Output the [X, Y] coordinate of the center of the cell containing the given text.  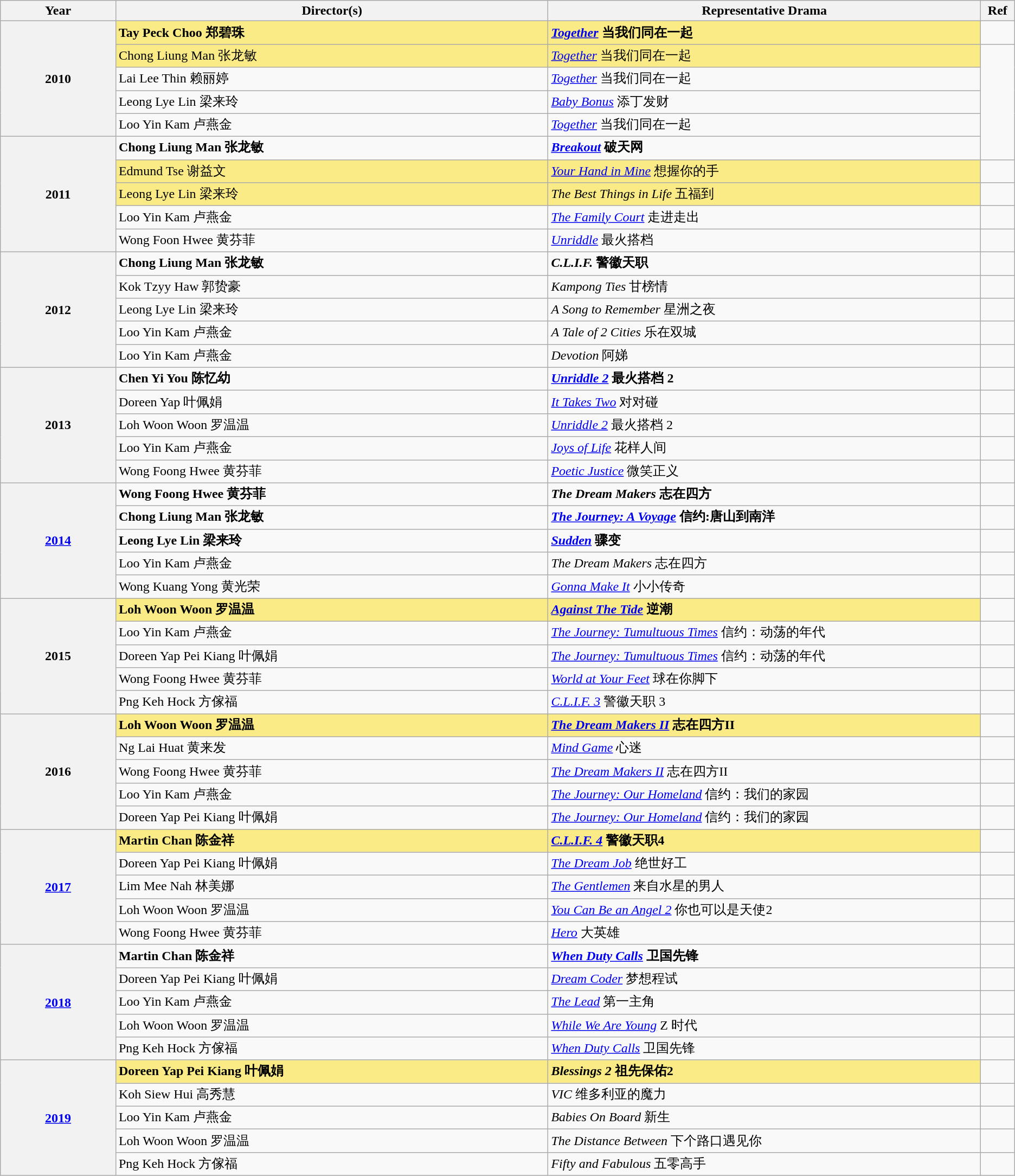
Edmund Tse 谢益文 [332, 171]
Baby Bonus 添丁发财 [765, 102]
2010 [59, 79]
Lim Mee Nah 林美娜 [332, 887]
2012 [59, 309]
Koh Siew Hui 高秀慧 [332, 1095]
Hero 大英雄 [765, 933]
A Song to Remember 星洲之夜 [765, 310]
Against The Tide 逆潮 [765, 610]
Kok Tzyy Haw 郭贽豪 [332, 286]
Kampong Ties 甘榜情 [765, 286]
Lai Lee Thin 赖丽婷 [332, 79]
2013 [59, 425]
Year [59, 11]
A Tale of 2 Cities 乐在双城 [765, 333]
C.L.I.F. 3 警徽天职 3 [765, 702]
The Journey: A Voyage 信约:唐山到南洋 [765, 517]
Sudden 骤变 [765, 540]
C.L.I.F. 4 警徽天职4 [765, 841]
The Lead 第一主角 [765, 1002]
The Dream Job 绝世好工 [765, 864]
The Family Court 走进走出 [765, 217]
Breakout 破天网 [765, 149]
Unriddle 最火搭档 [765, 241]
The Gentlemen 来自水星的男人 [765, 887]
The Distance Between 下个路口遇见你 [765, 1141]
Babies On Board 新生 [765, 1117]
You Can Be an Angel 2 你也可以是天使2 [765, 910]
Devotion 阿娣 [765, 356]
Mind Game 心迷 [765, 749]
2015 [59, 656]
Poetic Justice 微笑正义 [765, 472]
Wong Foon Hwee 黄芬菲 [332, 241]
World at Your Feet 球在你脚下 [765, 679]
Blessings 2 祖先保佑2 [765, 1072]
While We Are Young Z 时代 [765, 1025]
Gonna Make It 小小传奇 [765, 587]
Your Hand in Mine 想握你的手 [765, 171]
Ref [998, 11]
2018 [59, 1002]
Director(s) [332, 11]
The Best Things in Life 五福到 [765, 194]
2019 [59, 1117]
Wong Kuang Yong 黄光荣 [332, 587]
2016 [59, 771]
Doreen Yap 叶佩娟 [332, 402]
Chen Yi You 陈忆幼 [332, 379]
Representative Drama [765, 11]
Fifty and Fabulous 五零高手 [765, 1164]
Tay Peck Choo 郑碧珠 [332, 33]
Dream Coder 梦想程试 [765, 980]
Joys of Life 花样人间 [765, 448]
Ng Lai Huat 黄来发 [332, 749]
It Takes Two 对对碰 [765, 402]
C.L.I.F. 警徽天职 [765, 264]
2017 [59, 886]
VIC 维多利亚的魔力 [765, 1095]
2014 [59, 540]
2011 [59, 194]
